Provide the [X, Y] coordinate of the cell's center where the given text is located.  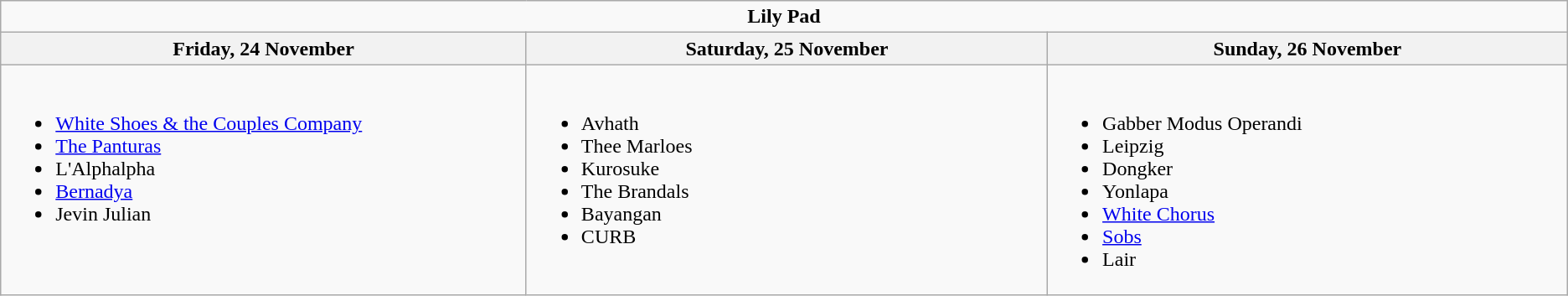
AvhathThee MarloesKurosukeThe BrandalsBayanganCURB [787, 179]
Lily Pad [784, 17]
Saturday, 25 November [787, 49]
White Shoes & the Couples CompanyThe PanturasL'AlphalphaBernadyaJevin Julian [264, 179]
Gabber Modus OperandiLeipzigDongkerYonlapaWhite ChorusSobsLair [1308, 179]
Friday, 24 November [264, 49]
Sunday, 26 November [1308, 49]
